Search for the cell housing the specified text and yield its (x, y) center coordinate. 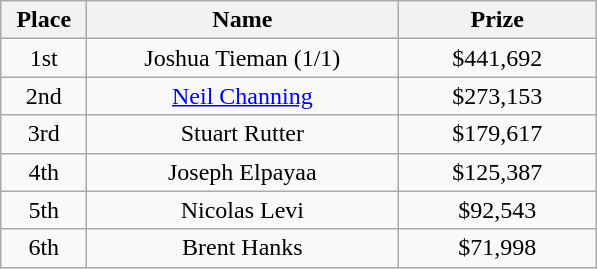
Prize (498, 20)
$441,692 (498, 58)
6th (44, 248)
Joseph Elpayaa (242, 172)
$92,543 (498, 210)
Nicolas Levi (242, 210)
$273,153 (498, 96)
Place (44, 20)
$125,387 (498, 172)
Brent Hanks (242, 248)
1st (44, 58)
$71,998 (498, 248)
Stuart Rutter (242, 134)
2nd (44, 96)
$179,617 (498, 134)
4th (44, 172)
3rd (44, 134)
Neil Channing (242, 96)
Joshua Tieman (1/1) (242, 58)
Name (242, 20)
5th (44, 210)
